Return [X, Y] of the center of cell containing provided text 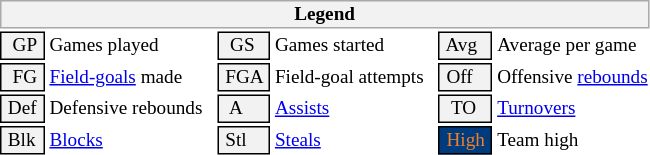
Field-goal attempts [354, 77]
Stl [244, 140]
Steals [354, 140]
Field-goals made [131, 77]
Team high [573, 140]
Off [466, 77]
Games started [354, 46]
Assists [354, 108]
Legend [324, 14]
Defensive rebounds [131, 108]
Average per game [573, 46]
GS [244, 46]
A [244, 108]
Blocks [131, 140]
GP [22, 46]
FG [22, 77]
Turnovers [573, 108]
TO [466, 108]
High [466, 140]
Def [22, 108]
Games played [131, 46]
FGA [244, 77]
Offensive rebounds [573, 77]
Avg [466, 46]
Blk [22, 140]
